Locate the cell with the specified text and output its (X, Y) center coordinate. 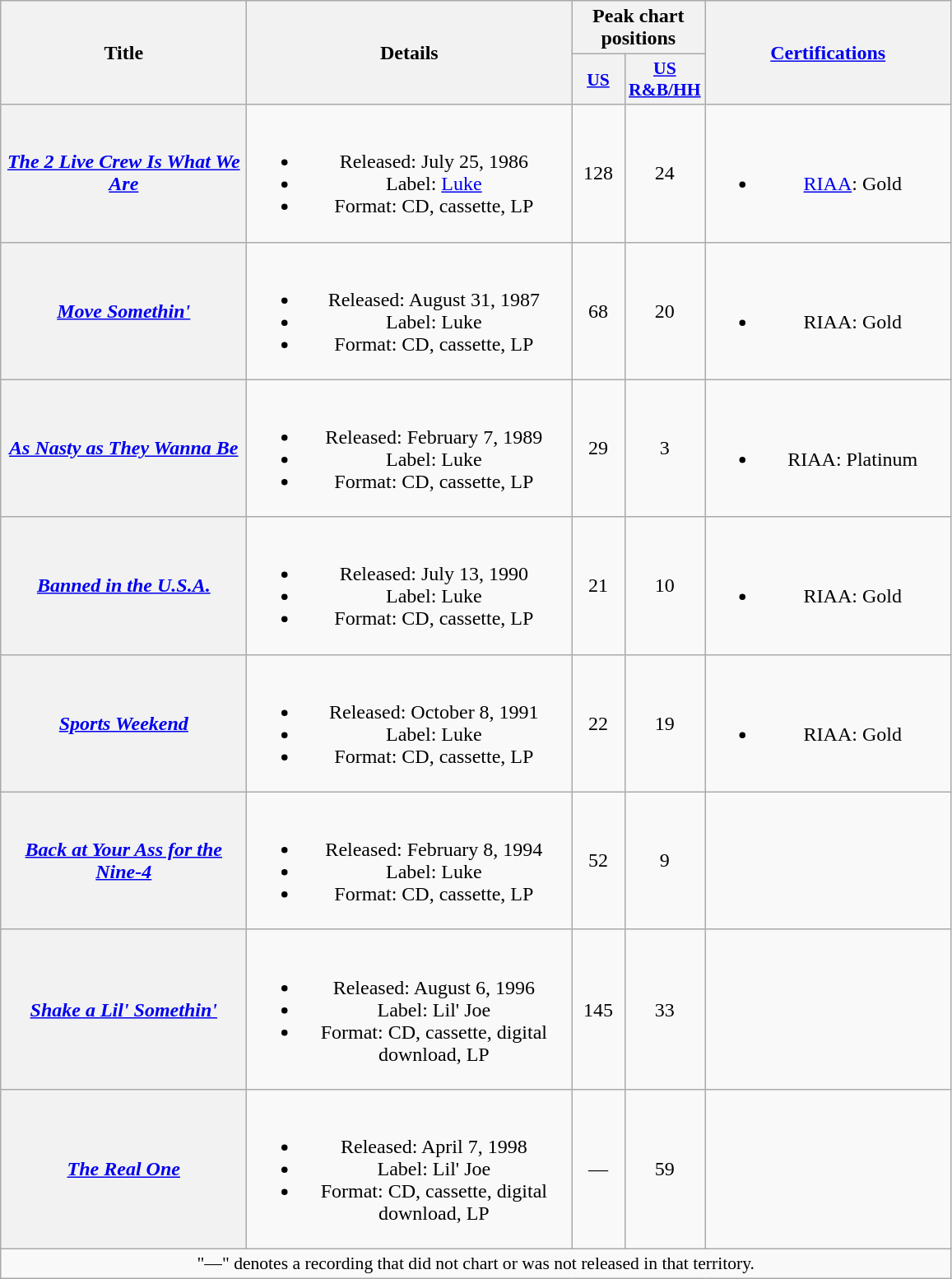
The Real One (123, 1169)
145 (598, 1009)
— (598, 1169)
59 (665, 1169)
The 2 Live Crew Is What We Are (123, 173)
RIAA: Platinum (828, 448)
29 (598, 448)
US (598, 79)
Released: July 13, 1990Label: LukeFormat: CD, cassette, LP (410, 586)
Title (123, 53)
Back at Your Ass for the Nine-4 (123, 861)
52 (598, 861)
Released: August 31, 1987Label: LukeFormat: CD, cassette, LP (410, 311)
Details (410, 53)
"—" denotes a recording that did not chart or was not released in that territory. (476, 1263)
128 (598, 173)
Peak chart positions (639, 28)
24 (665, 173)
Released: August 6, 1996Label: Lil' JoeFormat: CD, cassette, digital download, LP (410, 1009)
Banned in the U.S.A. (123, 586)
9 (665, 861)
As Nasty as They Wanna Be (123, 448)
33 (665, 1009)
22 (598, 723)
Released: July 25, 1986Label: LukeFormat: CD, cassette, LP (410, 173)
68 (598, 311)
10 (665, 586)
Released: February 8, 1994Label: LukeFormat: CD, cassette, LP (410, 861)
Released: February 7, 1989Label: LukeFormat: CD, cassette, LP (410, 448)
Released: April 7, 1998Label: Lil' JoeFormat: CD, cassette, digital download, LP (410, 1169)
Released: October 8, 1991Label: LukeFormat: CD, cassette, LP (410, 723)
21 (598, 586)
Shake a Lil' Somethin' (123, 1009)
Sports Weekend (123, 723)
20 (665, 311)
Certifications (828, 53)
19 (665, 723)
3 (665, 448)
US R&B/HH (665, 79)
Move Somethin' (123, 311)
